Search for the cell housing the specified text and yield its [X, Y] center coordinate. 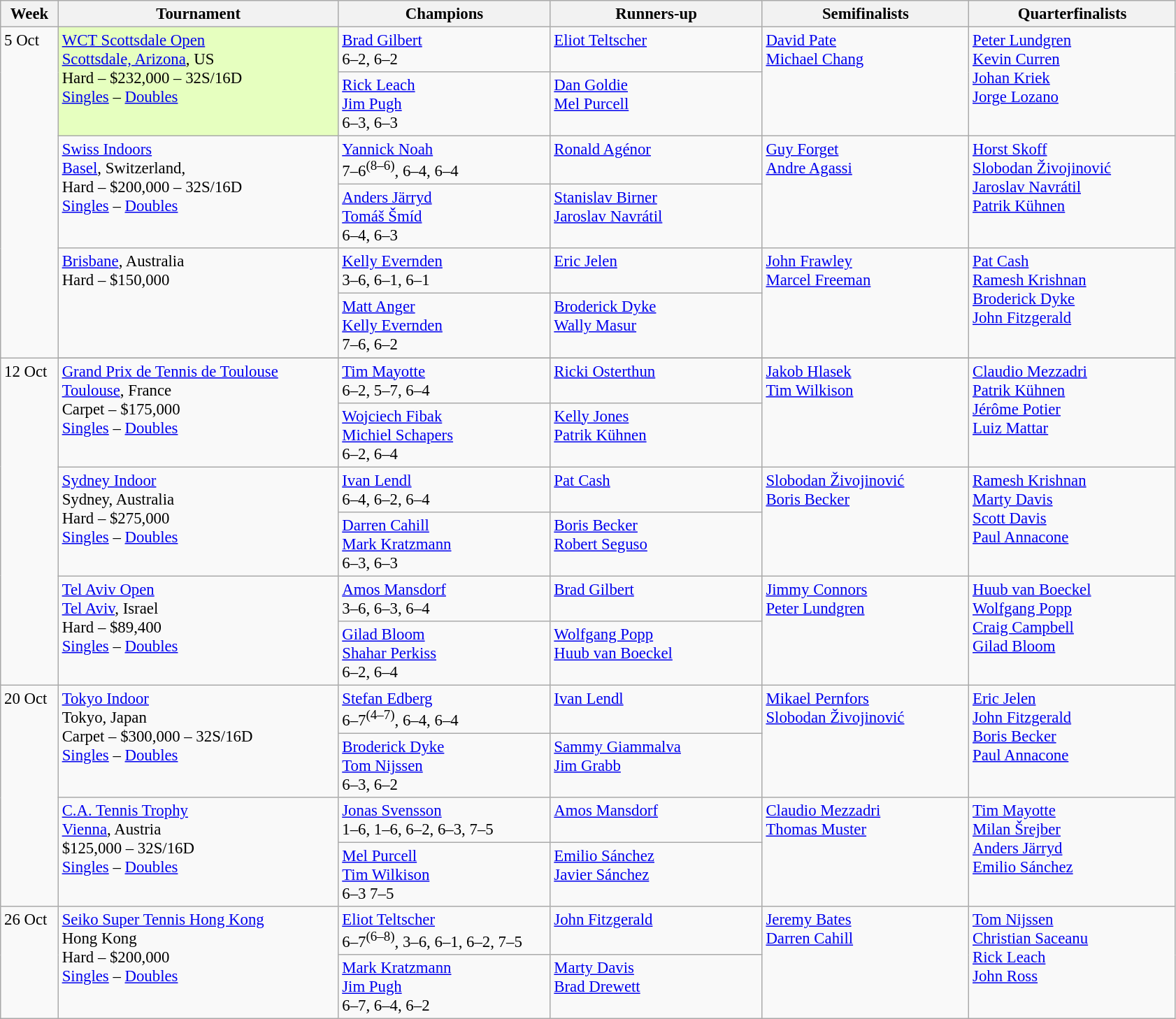
Huub van Boeckel Wolfgang Popp Craig Campbell Gilad Bloom [1073, 630]
Horst Skoff Slobodan Živojinović Jaroslav Navrátil Patrik Kühnen [1073, 193]
Brad Gilbert [656, 598]
Broderick Dyke Wally Masur [656, 326]
Dan Goldie Mel Purcell [656, 104]
Champions [445, 14]
Ramesh Krishnan Marty Davis Scott Davis Paul Annacone [1073, 521]
Tim Mayotte 6–2, 5–7, 6–4 [445, 380]
Amos Mansdorf 3–6, 6–3, 6–4 [445, 598]
Sammy Giammalva Jim Grabb [656, 765]
Kelly Jones Patrik Kühnen [656, 435]
Jimmy Connors Peter Lundgren [866, 630]
Ivan Lendl [656, 709]
Ronald Agénor [656, 161]
Swiss Indoors Basel, Switzerland, Hard – $200,000 – 32S/16D Singles – Doubles [199, 193]
Jakob Hlasek Tim Wilkison [866, 412]
26 Oct [29, 963]
Stefan Edberg 6–7(4–7), 6–4, 6–4 [445, 709]
Tim Mayotte Milan Šrejber Anders Järryd Emilio Sánchez [1073, 852]
Week [29, 14]
Jonas Svensson 1–6, 1–6, 6–2, 6–3, 7–5 [445, 821]
Eric Jelen John Fitzgerald Boris Becker Paul Annacone [1073, 741]
Marty Davis Brad Drewett [656, 987]
Eliot Teltscher 6–7(6–8), 3–6, 6–1, 6–2, 7–5 [445, 931]
Semifinalists [866, 14]
Emilio Sánchez Javier Sánchez [656, 875]
Tom Nijssen Christian Saceanu Rick Leach John Ross [1073, 963]
Rick Leach Jim Pugh 6–3, 6–3 [445, 104]
Ivan Lendl 6–4, 6–2, 6–4 [445, 489]
Eric Jelen [656, 271]
Eliot Teltscher [656, 50]
Brisbane, Australia Hard – $150,000 [199, 303]
Darren Cahill Mark Kratzmann 6–3, 6–3 [445, 544]
Claudio Mezzadri Thomas Muster [866, 852]
Quarterfinalists [1073, 14]
Wojciech Fibak Michiel Schapers 6–2, 6–4 [445, 435]
5 Oct [29, 193]
Brad Gilbert 6–2, 6–2 [445, 50]
Amos Mansdorf [656, 821]
Boris Becker Robert Seguso [656, 544]
Pat Cash [656, 489]
Jeremy Bates Darren Cahill [866, 963]
Mikael Pernfors Slobodan Živojinović [866, 741]
John Fitzgerald [656, 931]
Tel Aviv Open Tel Aviv, Israel Hard – $89,400 Singles – Doubles [199, 630]
Guy Forget Andre Agassi [866, 193]
20 Oct [29, 795]
Tokyo Indoor Tokyo, Japan Carpet – $300,000 – 32S/16D Singles – Doubles [199, 741]
Mark Kratzmann Jim Pugh 6–7, 6–4, 6–2 [445, 987]
WCT Scottsdale Open Scottsdale, Arizona, US Hard – $232,000 – 32S/16D Singles – Doubles [199, 82]
Grand Prix de Tennis de Toulouse Toulouse, France Carpet – $175,000 Singles – Doubles [199, 412]
Sydney Indoor Sydney, Australia Hard – $275,000 Singles – Doubles [199, 521]
C.A. Tennis Trophy Vienna, Austria$125,000 – 32S/16D Singles – Doubles [199, 852]
Slobodan Živojinović Boris Becker [866, 521]
Claudio Mezzadri Patrik Kühnen Jérôme Potier Luiz Mattar [1073, 412]
Gilad Bloom Shahar Perkiss 6–2, 6–4 [445, 653]
Seiko Super Tennis Hong Kong Hong Kong Hard – $200,000 Singles – Doubles [199, 963]
Kelly Evernden 3–6, 6–1, 6–1 [445, 271]
Anders Järryd Tomáš Šmíd 6–4, 6–3 [445, 217]
Tournament [199, 14]
Pat Cash Ramesh Krishnan Broderick Dyke John Fitzgerald [1073, 303]
Mel Purcell Tim Wilkison 6–3 7–5 [445, 875]
Ricki Osterthun [656, 380]
Matt Anger Kelly Evernden 7–6, 6–2 [445, 326]
Runners-up [656, 14]
12 Oct [29, 521]
John Frawley Marcel Freeman [866, 303]
Stanislav Birner Jaroslav Navrátil [656, 217]
David Pate Michael Chang [866, 82]
Peter Lundgren Kevin Curren Johan Kriek Jorge Lozano [1073, 82]
Broderick Dyke Tom Nijssen 6–3, 6–2 [445, 765]
Wolfgang Popp Huub van Boeckel [656, 653]
Yannick Noah 7–6(8–6), 6–4, 6–4 [445, 161]
